Determine the (x, y) coordinate at the center of the cell enclosing the given text.  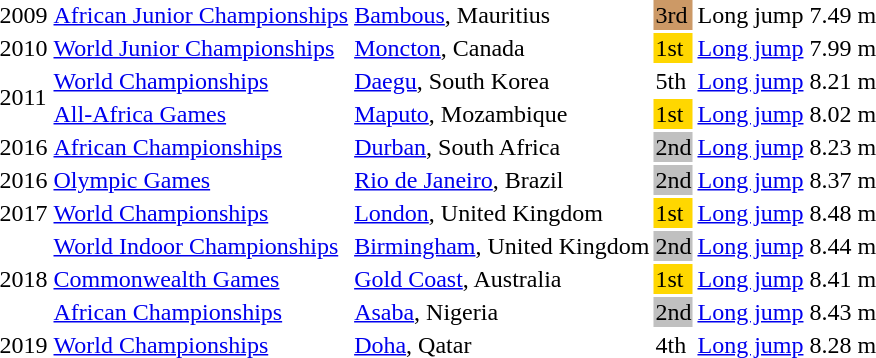
Asaba, Nigeria (502, 312)
Birmingham, United Kingdom (502, 246)
5th (674, 81)
All-Africa Games (201, 114)
Olympic Games (201, 180)
Bambous, Mauritius (502, 15)
World Indoor Championships (201, 246)
Durban, South Africa (502, 147)
African Junior Championships (201, 15)
London, United Kingdom (502, 213)
Commonwealth Games (201, 279)
Moncton, Canada (502, 48)
Rio de Janeiro, Brazil (502, 180)
Gold Coast, Australia (502, 279)
Maputo, Mozambique (502, 114)
World Junior Championships (201, 48)
Daegu, South Korea (502, 81)
3rd (674, 15)
